From the cell containing the given text, extract its center point as [x, y] coordinate. 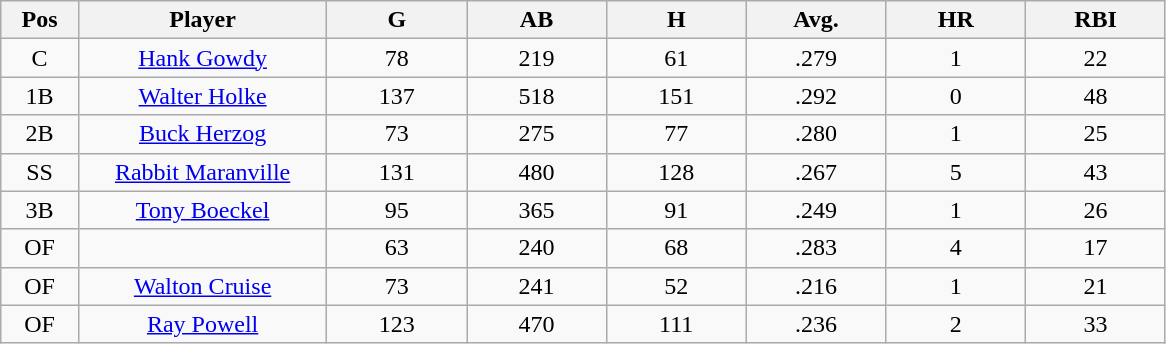
480 [537, 172]
365 [537, 210]
G [397, 20]
Walton Cruise [202, 286]
137 [397, 96]
.267 [816, 172]
1B [40, 96]
63 [397, 248]
52 [676, 286]
Walter Holke [202, 96]
.216 [816, 286]
2 [956, 324]
SS [40, 172]
78 [397, 58]
H [676, 20]
77 [676, 134]
17 [1096, 248]
.236 [816, 324]
68 [676, 248]
123 [397, 324]
HR [956, 20]
33 [1096, 324]
470 [537, 324]
241 [537, 286]
5 [956, 172]
128 [676, 172]
Player [202, 20]
Pos [40, 20]
.280 [816, 134]
91 [676, 210]
Ray Powell [202, 324]
.279 [816, 58]
2B [40, 134]
151 [676, 96]
Tony Boeckel [202, 210]
518 [537, 96]
111 [676, 324]
240 [537, 248]
43 [1096, 172]
95 [397, 210]
0 [956, 96]
21 [1096, 286]
131 [397, 172]
219 [537, 58]
61 [676, 58]
RBI [1096, 20]
25 [1096, 134]
Rabbit Maranville [202, 172]
22 [1096, 58]
AB [537, 20]
C [40, 58]
48 [1096, 96]
Avg. [816, 20]
3B [40, 210]
4 [956, 248]
.283 [816, 248]
275 [537, 134]
.249 [816, 210]
26 [1096, 210]
Buck Herzog [202, 134]
Hank Gowdy [202, 58]
.292 [816, 96]
